Provide the [x, y] coordinate of the cell's center where the given text is located.  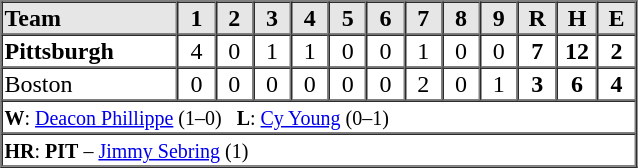
Boston [90, 84]
H [577, 18]
8 [461, 18]
9 [499, 18]
Team [90, 18]
R [538, 18]
12 [577, 50]
Pittsburgh [90, 50]
5 [348, 18]
HR: PIT – Jimmy Sebring (1) [319, 150]
W: Deacon Phillippe (1–0) L: Cy Young (0–1) [319, 116]
E [616, 18]
